Capture the cell that displays the provided text and extract its (x, y) central coordinate. 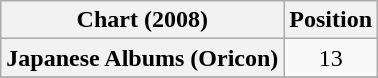
Chart (2008) (142, 20)
Japanese Albums (Oricon) (142, 58)
Position (331, 20)
13 (331, 58)
